Find where the given text appears and provide that cell's center as [X, Y] coordinate. 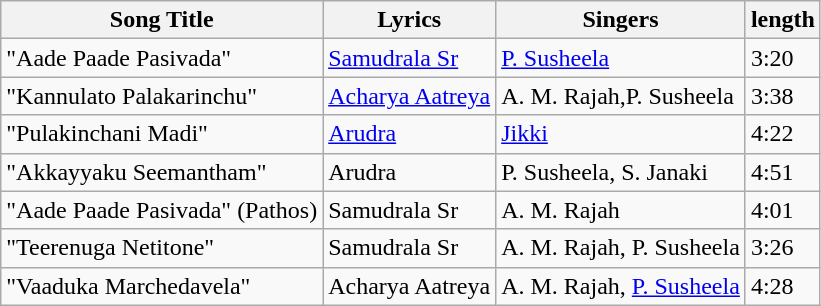
4:22 [782, 134]
Lyrics [410, 20]
"Aade Paade Pasivada" [162, 58]
3:20 [782, 58]
"Kannulato Palakarinchu" [162, 96]
3:38 [782, 96]
P. Susheela, S. Janaki [621, 172]
"Akkayyaku Seemantham" [162, 172]
length [782, 20]
P. Susheela [621, 58]
"Vaaduka Marchedavela" [162, 286]
Singers [621, 20]
4:01 [782, 210]
Jikki [621, 134]
Song Title [162, 20]
A. M. Rajah [621, 210]
3:26 [782, 248]
A. M. Rajah,P. Susheela [621, 96]
4:28 [782, 286]
"Aade Paade Pasivada" (Pathos) [162, 210]
"Pulakinchani Madi" [162, 134]
"Teerenuga Netitone" [162, 248]
4:51 [782, 172]
